For the text-containing cell, return its midpoint in (X, Y) coordinate format. 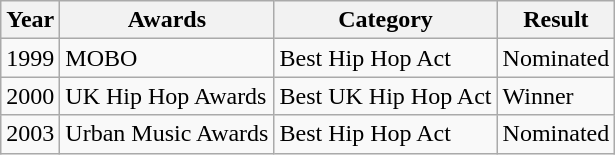
2000 (30, 96)
Year (30, 20)
MOBO (167, 58)
Awards (167, 20)
UK Hip Hop Awards (167, 96)
1999 (30, 58)
Result (556, 20)
Winner (556, 96)
Urban Music Awards (167, 134)
2003 (30, 134)
Category (386, 20)
Best UK Hip Hop Act (386, 96)
